Search for the cell housing the specified text and yield its [x, y] center coordinate. 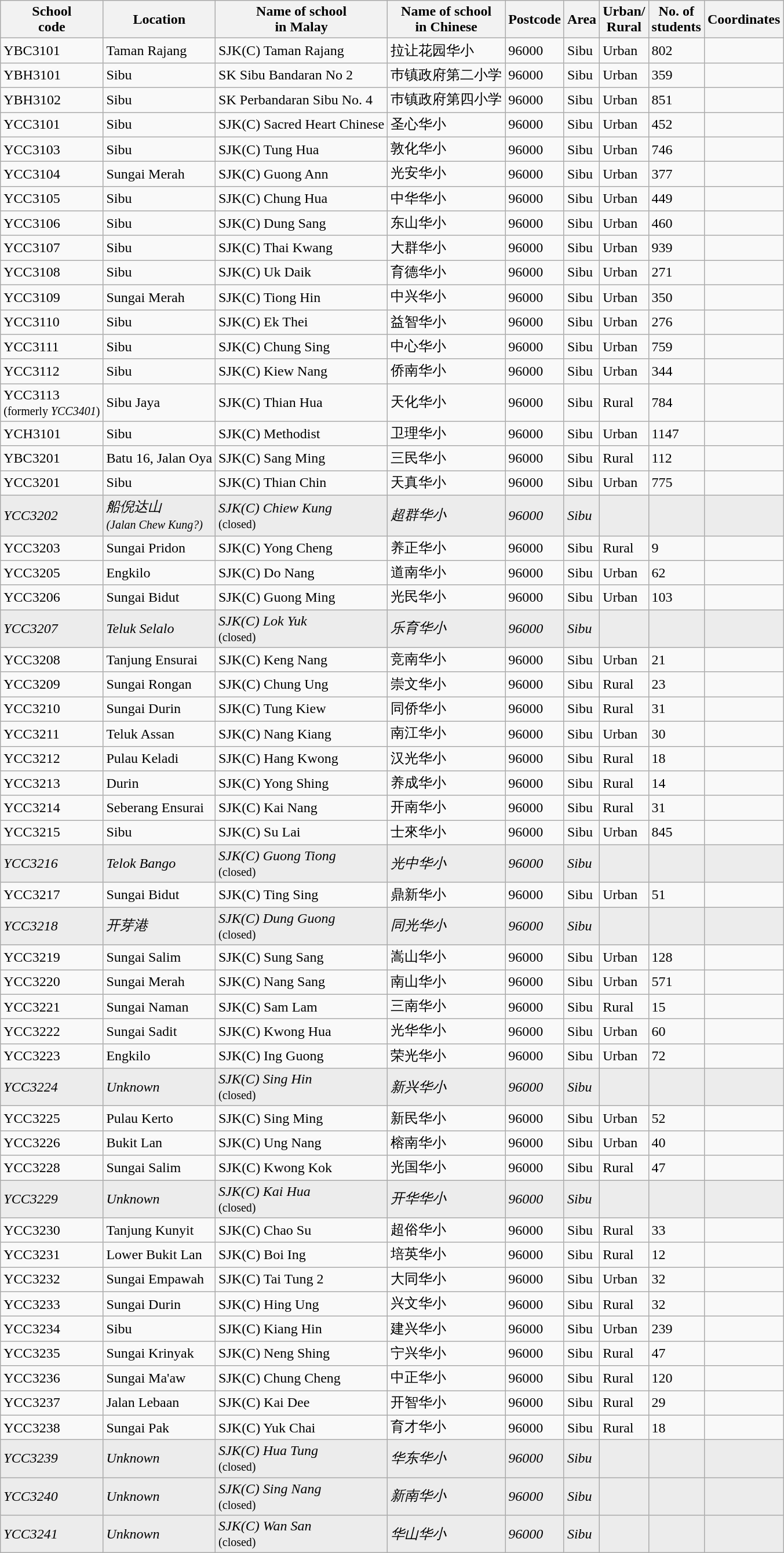
YCC3108 [52, 272]
YCC3215 [52, 832]
SJK(C) Sacred Heart Chinese [301, 125]
60 [676, 1032]
SJK(C) Kai Dee [301, 1403]
汉光华小 [446, 758]
YCC3228 [52, 1168]
中正华小 [446, 1379]
Teluk Assan [159, 734]
大群华小 [446, 248]
YCC3110 [52, 322]
光民华小 [446, 597]
养正华小 [446, 548]
养成华小 [446, 784]
Telok Bango [159, 864]
光中华小 [446, 864]
SJK(C) Hua Tung(closed) [301, 1459]
SJK(C) Sing Nang(closed) [301, 1497]
51 [676, 895]
YCC3202 [52, 515]
敦化华小 [446, 150]
SJK(C) Thian Chin [301, 483]
新兴华小 [446, 1088]
239 [676, 1329]
Sungai Ma'aw [159, 1379]
Tanjung Ensurai [159, 660]
YCC3221 [52, 1006]
851 [676, 100]
62 [676, 573]
YCC3209 [52, 684]
三南华小 [446, 1006]
Teluk Selalo [159, 628]
23 [676, 684]
YBC3201 [52, 458]
YCC3222 [52, 1032]
SJK(C) Su Lai [301, 832]
YCC3214 [52, 808]
15 [676, 1006]
SJK(C) Guong Ming [301, 597]
Pulau Keladi [159, 758]
SJK(C) Sing Ming [301, 1119]
Pulau Kerto [159, 1119]
SJK(C) Kwong Hua [301, 1032]
YCC3217 [52, 895]
SJK(C) Methodist [301, 434]
益智华小 [446, 322]
天化华小 [446, 402]
YCC3210 [52, 710]
YCC3208 [52, 660]
9 [676, 548]
SJK(C) Guong Tiong(closed) [301, 864]
华山华小 [446, 1534]
Area [582, 20]
船倪达山(Jalan Chew Kung?) [159, 515]
榕南华小 [446, 1143]
Jalan Lebaan [159, 1403]
SJK(C) Thian Hua [301, 402]
YCC3230 [52, 1230]
SJK(C) Kiew Nang [301, 371]
SJK(C) Dung Guong(closed) [301, 926]
YCC3234 [52, 1329]
Name of schoolin Chinese [446, 20]
72 [676, 1056]
YCC3203 [52, 548]
33 [676, 1230]
YCC3239 [52, 1459]
同侨华小 [446, 710]
SJK(C) Yong Cheng [301, 548]
大同华小 [446, 1280]
YCC3213 [52, 784]
YCC3236 [52, 1379]
YCC3229 [52, 1199]
鼎新华小 [446, 895]
中心华小 [446, 347]
SJK(C) Yong Shing [301, 784]
YCC3211 [52, 734]
112 [676, 458]
YCC3101 [52, 125]
SJK(C) Taman Rajang [301, 51]
SJK(C) Chao Su [301, 1230]
建兴华小 [446, 1329]
SJK(C) Sang Ming [301, 458]
120 [676, 1379]
嵩山华小 [446, 958]
Batu 16, Jalan Oya [159, 458]
YCC3241 [52, 1534]
SK Perbandaran Sibu No. 4 [301, 100]
士來华小 [446, 832]
天真华小 [446, 483]
Schoolcode [52, 20]
571 [676, 982]
SJK(C) Chung Hua [301, 198]
Postcode [535, 20]
光安华小 [446, 174]
新南华小 [446, 1497]
Sungai Rongan [159, 684]
YBC3101 [52, 51]
SJK(C) Tai Tung 2 [301, 1280]
Sibu Jaya [159, 402]
YCC3224 [52, 1088]
SJK(C) Sung Sang [301, 958]
YCC3212 [52, 758]
Taman Rajang [159, 51]
三民华小 [446, 458]
SJK(C) Thai Kwang [301, 248]
YCC3233 [52, 1304]
兴文华小 [446, 1304]
巿镇政府第四小学 [446, 100]
SJK(C) Tiong Hin [301, 297]
YCC3103 [52, 150]
南山华小 [446, 982]
SJK(C) Hing Ung [301, 1304]
宁兴华小 [446, 1353]
YCC3113(formerly YCC3401) [52, 402]
845 [676, 832]
YCC3225 [52, 1119]
SJK(C) Ek Thei [301, 322]
光华华小 [446, 1032]
YCC3219 [52, 958]
103 [676, 597]
荣光华小 [446, 1056]
SJK(C) Sam Lam [301, 1006]
YCC3226 [52, 1143]
SJK(C) Sing Hin(closed) [301, 1088]
YCC3218 [52, 926]
No. ofstudents [676, 20]
YCC3201 [52, 483]
SJK(C) Chung Ung [301, 684]
YCC3105 [52, 198]
Sungai Naman [159, 1006]
30 [676, 734]
SJK(C) Tung Hua [301, 150]
育德华小 [446, 272]
SJK(C) Boi Ing [301, 1254]
SJK(C) Nang Sang [301, 982]
巿镇政府第二小学 [446, 75]
超群华小 [446, 515]
Sungai Empawah [159, 1280]
SJK(C) Wan San(closed) [301, 1534]
14 [676, 784]
12 [676, 1254]
SJK(C) Chung Sing [301, 347]
460 [676, 224]
竞南华小 [446, 660]
SJK(C) Ung Nang [301, 1143]
YCC3107 [52, 248]
SJK(C) Kiang Hin [301, 1329]
同光华小 [446, 926]
SJK(C) Lok Yuk(closed) [301, 628]
圣心华小 [446, 125]
784 [676, 402]
21 [676, 660]
SJK(C) Nang Kiang [301, 734]
SJK(C) Hang Kwong [301, 758]
南江华小 [446, 734]
中兴华小 [446, 297]
YCC3238 [52, 1427]
128 [676, 958]
29 [676, 1403]
拉让花园华小 [446, 51]
YCC3205 [52, 573]
449 [676, 198]
802 [676, 51]
SJK(C) Chiew Kung(closed) [301, 515]
YCC3223 [52, 1056]
道南华小 [446, 573]
Coordinates [743, 20]
Sungai Krinyak [159, 1353]
开华华小 [446, 1199]
开芽港 [159, 926]
SJK(C) Kai Hua(closed) [301, 1199]
Bukit Lan [159, 1143]
SJK(C) Ing Guong [301, 1056]
YCC3237 [52, 1403]
YCC3207 [52, 628]
SJK(C) Do Nang [301, 573]
Durin [159, 784]
359 [676, 75]
YCC3232 [52, 1280]
377 [676, 174]
52 [676, 1119]
SJK(C) Kai Nang [301, 808]
SJK(C) Yuk Chai [301, 1427]
SJK(C) Guong Ann [301, 174]
超俗华小 [446, 1230]
271 [676, 272]
350 [676, 297]
Sungai Pridon [159, 548]
1147 [676, 434]
775 [676, 483]
939 [676, 248]
SJK(C) Chung Cheng [301, 1379]
培英华小 [446, 1254]
YCC3106 [52, 224]
Lower Bukit Lan [159, 1254]
YCC3216 [52, 864]
YCC3240 [52, 1497]
开南华小 [446, 808]
759 [676, 347]
YCC3220 [52, 982]
YCC3231 [52, 1254]
SJK(C) Neng Shing [301, 1353]
YBH3101 [52, 75]
YCC3235 [52, 1353]
SJK(C) Tung Kiew [301, 710]
YCC3111 [52, 347]
Tanjung Kunyit [159, 1230]
SJK(C) Ting Sing [301, 895]
SJK(C) Dung Sang [301, 224]
YBH3102 [52, 100]
新民华小 [446, 1119]
Sungai Sadit [159, 1032]
华东华小 [446, 1459]
Location [159, 20]
452 [676, 125]
育才华小 [446, 1427]
中华华小 [446, 198]
Seberang Ensurai [159, 808]
Name of schoolin Malay [301, 20]
侨南华小 [446, 371]
SK Sibu Bandaran No 2 [301, 75]
SJK(C) Kwong Kok [301, 1168]
东山华小 [446, 224]
YCH3101 [52, 434]
卫理华小 [446, 434]
YCC3112 [52, 371]
光国华小 [446, 1168]
746 [676, 150]
乐育华小 [446, 628]
YCC3206 [52, 597]
Urban/Rural [624, 20]
344 [676, 371]
崇文华小 [446, 684]
SJK(C) Keng Nang [301, 660]
开智华小 [446, 1403]
40 [676, 1143]
YCC3104 [52, 174]
Sungai Pak [159, 1427]
276 [676, 322]
YCC3109 [52, 297]
SJK(C) Uk Daik [301, 272]
